Return the [x, y] coordinate for the center point of the cell that contains the specified text.  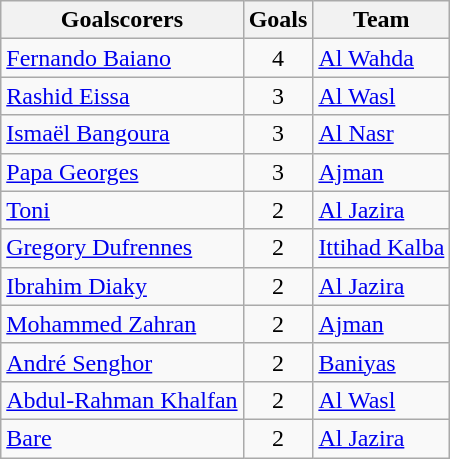
Bare [122, 438]
Gregory Dufrennes [122, 248]
Baniyas [382, 362]
Mohammed Zahran [122, 324]
Goalscorers [122, 20]
4 [278, 58]
Team [382, 20]
Abdul-Rahman Khalfan [122, 400]
Papa Georges [122, 172]
Ibrahim Diaky [122, 286]
Rashid Eissa [122, 96]
Toni [122, 210]
Al Wahda [382, 58]
Goals [278, 20]
Fernando Baiano [122, 58]
André Senghor [122, 362]
Ittihad Kalba [382, 248]
Ismaël Bangoura [122, 134]
Al Nasr [382, 134]
